Determine the [X, Y] coordinate at the center of the cell enclosing the given text.  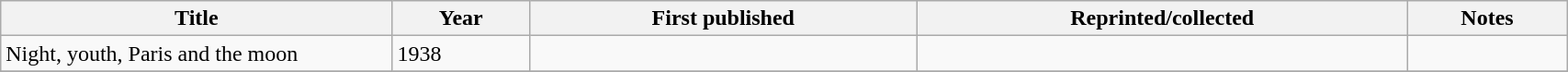
1938 [461, 54]
Night, youth, Paris and the moon [197, 54]
Title [197, 18]
Year [461, 18]
Reprinted/collected [1162, 18]
Notes [1486, 18]
First published [724, 18]
